Extract the [x, y] coordinate from the center of the cell holding the provided text.  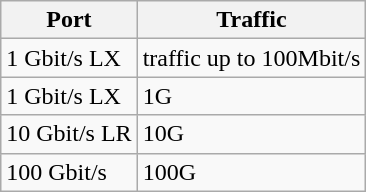
1G [252, 96]
Traffic [252, 20]
10G [252, 134]
100G [252, 172]
10 Gbit/s LR [69, 134]
traffic up to 100Mbit/s [252, 58]
Port [69, 20]
100 Gbit/s [69, 172]
